Return the (x, y) coordinate for the center point of the cell that contains the specified text.  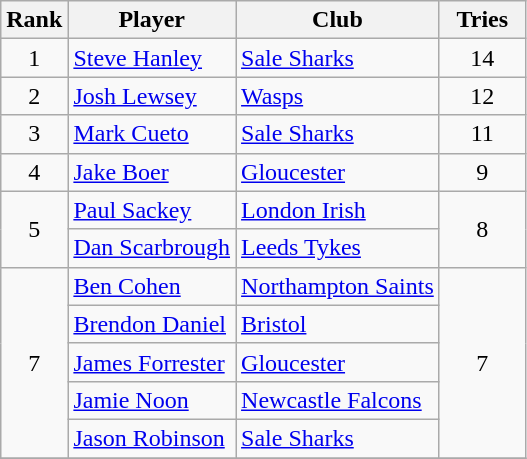
5 (34, 229)
Player (152, 20)
8 (482, 229)
2 (34, 96)
Josh Lewsey (152, 96)
Jason Robinson (152, 438)
Ben Cohen (152, 286)
Leeds Tykes (338, 248)
Steve Hanley (152, 58)
4 (34, 172)
11 (482, 134)
Northampton Saints (338, 286)
London Irish (338, 210)
Mark Cueto (152, 134)
14 (482, 58)
Brendon Daniel (152, 324)
Bristol (338, 324)
Rank (34, 20)
3 (34, 134)
Tries (482, 20)
Paul Sackey (152, 210)
Jamie Noon (152, 400)
Club (338, 20)
Jake Boer (152, 172)
12 (482, 96)
Newcastle Falcons (338, 400)
Dan Scarbrough (152, 248)
James Forrester (152, 362)
1 (34, 58)
9 (482, 172)
Wasps (338, 96)
